Search for the cell housing the specified text and yield its (X, Y) center coordinate. 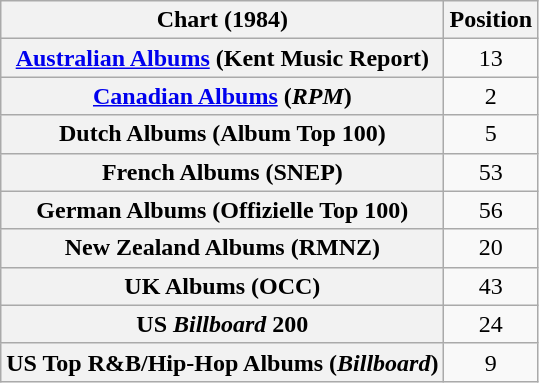
24 (491, 324)
2 (491, 96)
German Albums (Offizielle Top 100) (222, 210)
Australian Albums (Kent Music Report) (222, 58)
13 (491, 58)
53 (491, 172)
French Albums (SNEP) (222, 172)
43 (491, 286)
UK Albums (OCC) (222, 286)
20 (491, 248)
US Billboard 200 (222, 324)
Position (491, 20)
Canadian Albums (RPM) (222, 96)
Chart (1984) (222, 20)
US Top R&B/Hip-Hop Albums (Billboard) (222, 362)
Dutch Albums (Album Top 100) (222, 134)
New Zealand Albums (RMNZ) (222, 248)
9 (491, 362)
56 (491, 210)
5 (491, 134)
